Search for the cell housing the specified text and yield its (x, y) center coordinate. 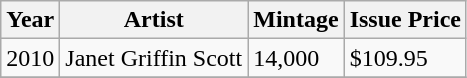
Janet Griffin Scott (154, 58)
$109.95 (405, 58)
Mintage (296, 20)
Year (30, 20)
2010 (30, 58)
14,000 (296, 58)
Issue Price (405, 20)
Artist (154, 20)
